Return the [X, Y] coordinate for the center point of the cell that contains the specified text.  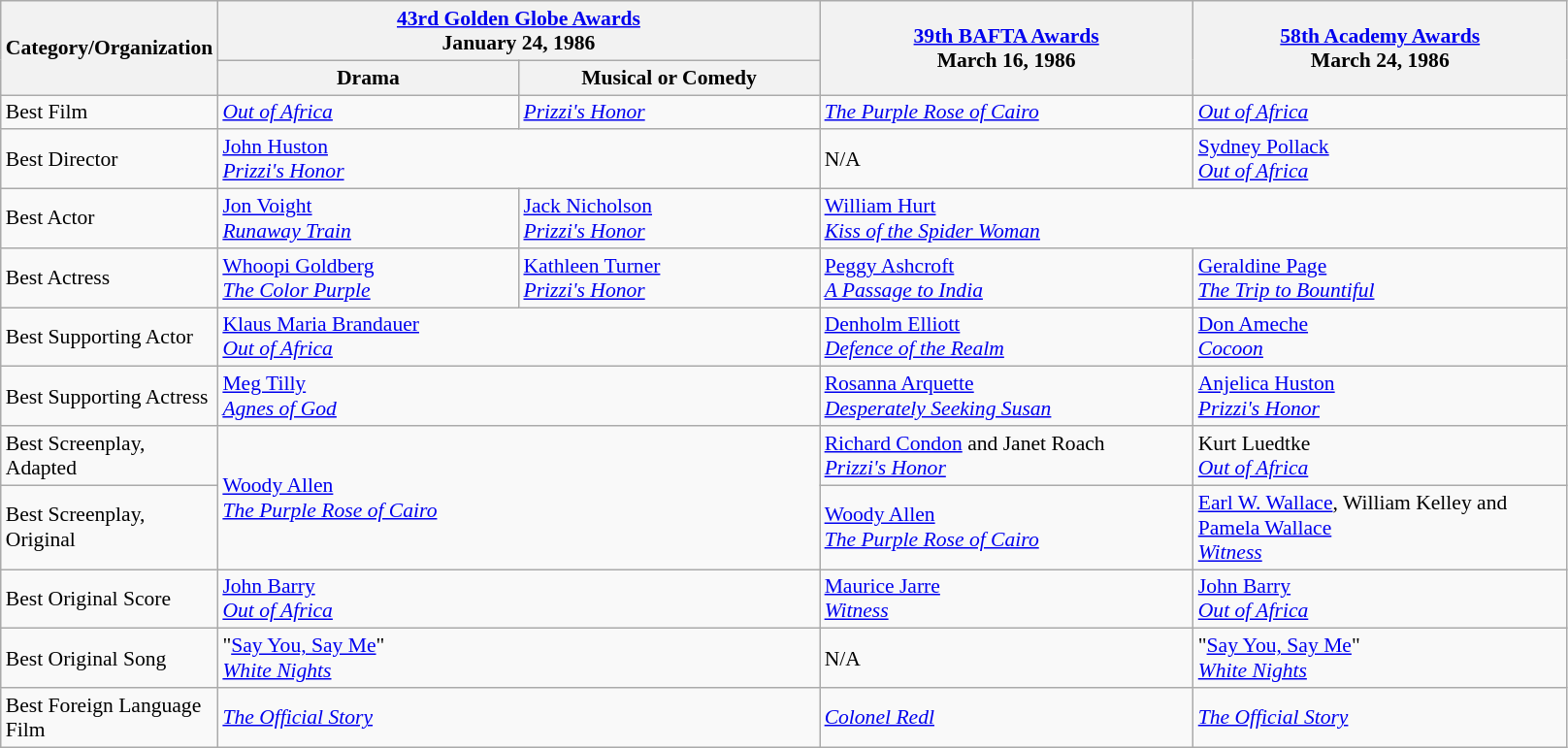
John HustonPrizzi's Honor [518, 159]
Best Supporting Actress [110, 396]
Best Foreign Language Film [110, 718]
Best Screenplay, Adapted [110, 456]
Anjelica HustonPrizzi's Honor [1380, 396]
Denholm ElliottDefence of the Realm [1007, 338]
Geraldine PageThe Trip to Bountiful [1380, 277]
Category/Organization [110, 49]
Whoopi GoldbergThe Color Purple [368, 277]
Klaus Maria BrandauerOut of Africa [518, 338]
Earl W. Wallace, William Kelley and Pamela WallaceWitness [1380, 528]
Musical or Comedy [669, 78]
Meg TillyAgnes of God [518, 396]
Best Actress [110, 277]
Richard Condon and Janet RoachPrizzi's Honor [1007, 456]
58th Academy AwardsMarch 24, 1986 [1380, 49]
Peggy AshcroftA Passage to India [1007, 277]
Kurt LuedtkeOut of Africa [1380, 456]
William HurtKiss of the Spider Woman [1193, 219]
Sydney PollackOut of Africa [1380, 159]
Colonel Redl [1007, 718]
Kathleen TurnerPrizzi's Honor [669, 277]
39th BAFTA AwardsMarch 16, 1986 [1007, 49]
The Purple Rose of Cairo [1007, 113]
Best Supporting Actor [110, 338]
Best Actor [110, 219]
Don AmecheCocoon [1380, 338]
Best Original Song [110, 658]
43rd Golden Globe AwardsJanuary 24, 1986 [518, 31]
Maurice JarreWitness [1007, 600]
Best Original Score [110, 600]
Drama [368, 78]
Rosanna ArquetteDesperately Seeking Susan [1007, 396]
Jon VoightRunaway Train [368, 219]
Best Director [110, 159]
Best Film [110, 113]
Prizzi's Honor [669, 113]
Best Screenplay, Original [110, 528]
Jack NicholsonPrizzi's Honor [669, 219]
